For the text-containing cell, return its midpoint in [x, y] coordinate format. 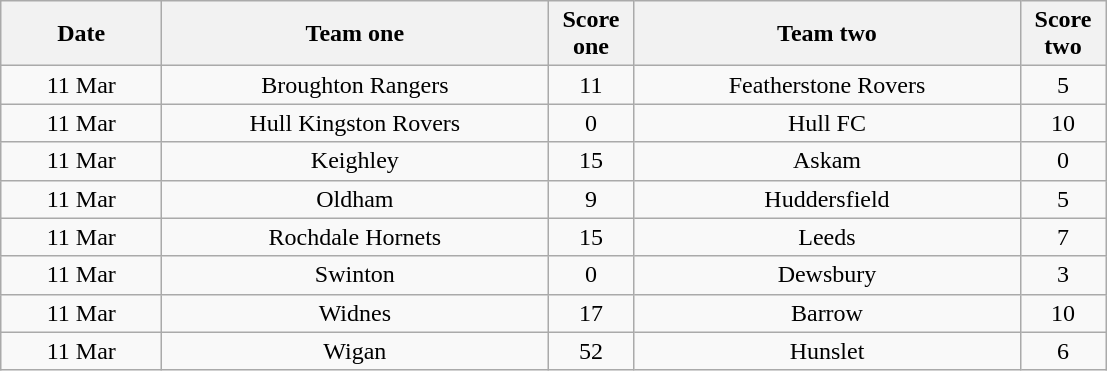
6 [1063, 351]
52 [591, 351]
7 [1063, 237]
3 [1063, 275]
Date [82, 34]
11 [591, 85]
Barrow [827, 313]
Swinton [355, 275]
Keighley [355, 161]
Askam [827, 161]
Hull FC [827, 123]
Widnes [355, 313]
Dewsbury [827, 275]
Hunslet [827, 351]
Wigan [355, 351]
Featherstone Rovers [827, 85]
9 [591, 199]
Huddersfield [827, 199]
Score two [1063, 34]
17 [591, 313]
Team two [827, 34]
Team one [355, 34]
Broughton Rangers [355, 85]
Rochdale Hornets [355, 237]
Leeds [827, 237]
Oldham [355, 199]
Score one [591, 34]
Hull Kingston Rovers [355, 123]
